Return [X, Y] of the center of cell containing provided text 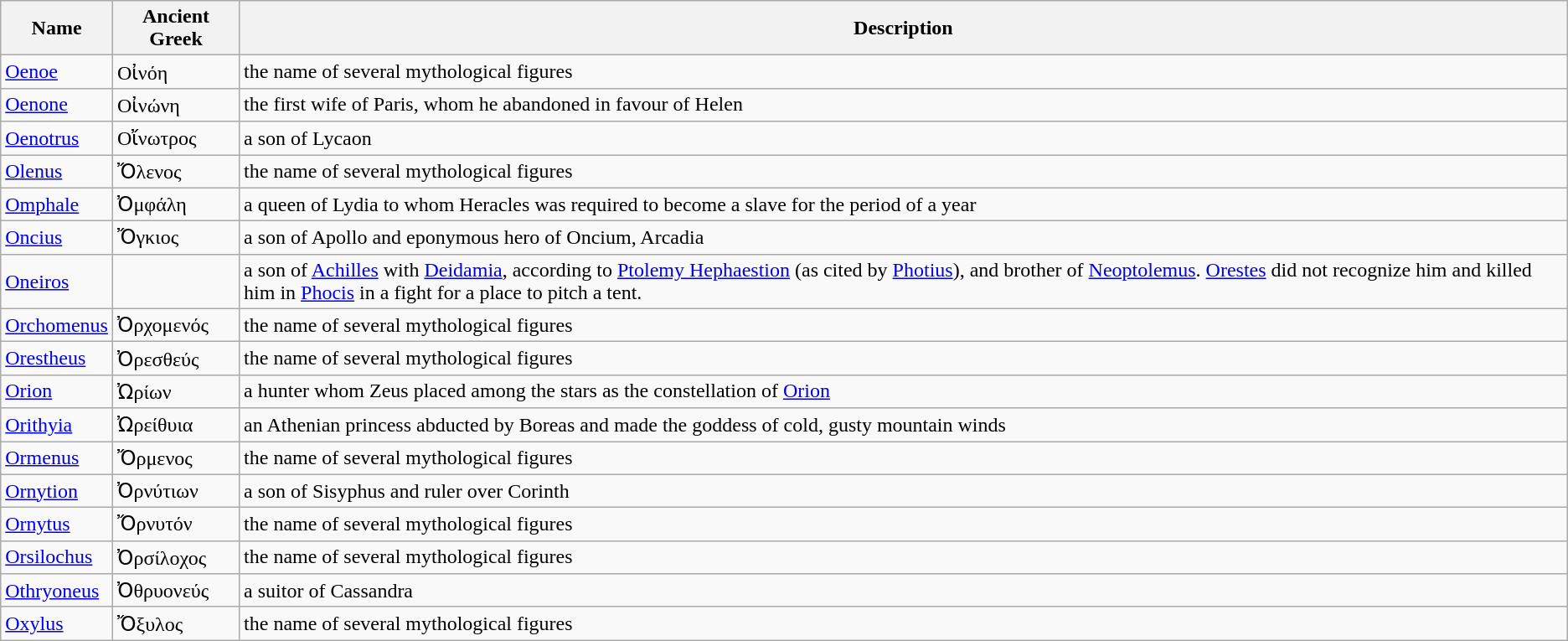
Ὄξυλος [176, 623]
a son of Apollo and eponymous hero of Oncium, Arcadia [904, 238]
Ὠρίων [176, 391]
a son of Lycaon [904, 138]
Omphale [57, 204]
Orestheus [57, 359]
Oneiros [57, 282]
Ornytus [57, 525]
Ὄγκιος [176, 238]
an Athenian princess abducted by Boreas and made the goddess of cold, gusty mountain winds [904, 425]
Olenus [57, 171]
Οἰνώνη [176, 105]
Οἰνόη [176, 72]
Ὀμφάλη [176, 204]
Oenone [57, 105]
Οἴνωτρος [176, 138]
a hunter whom Zeus placed among the stars as the constellation of Orion [904, 391]
Ὄρμενος [176, 457]
Orsilochus [57, 557]
Ornytion [57, 491]
Ὀρχομενός [176, 325]
Ὀρνύτιων [176, 491]
Ὀθρυονεύς [176, 591]
Ὀρσίλοχος [176, 557]
Orithyia [57, 425]
Oenotrus [57, 138]
Ὄρνυτόν [176, 525]
Oxylus [57, 623]
Othryoneus [57, 591]
Ὀρεσθεύς [176, 359]
Ancient Greek [176, 28]
Description [904, 28]
Ormenus [57, 457]
Ὄλενος [176, 171]
Oenoe [57, 72]
Ὠρείθυια [176, 425]
the first wife of Paris, whom he abandoned in favour of Helen [904, 105]
Name [57, 28]
a son of Sisyphus and ruler over Corinth [904, 491]
Oncius [57, 238]
a suitor of Cassandra [904, 591]
Orion [57, 391]
Orchomenus [57, 325]
a queen of Lydia to whom Heracles was required to become a slave for the period of a year [904, 204]
